Locate the cell with the specified text and output its [x, y] center coordinate. 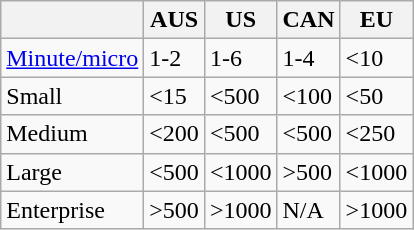
1-2 [174, 58]
1-4 [308, 58]
EU [376, 20]
Enterprise [72, 210]
CAN [308, 20]
<200 [174, 134]
<50 [376, 96]
N/A [308, 210]
AUS [174, 20]
US [240, 20]
<15 [174, 96]
<10 [376, 58]
Small [72, 96]
1-6 [240, 58]
Medium [72, 134]
<100 [308, 96]
<250 [376, 134]
Minute/micro [72, 58]
Large [72, 172]
